Scan for the cell matching the given text and deliver its (x, y) coordinate at center. 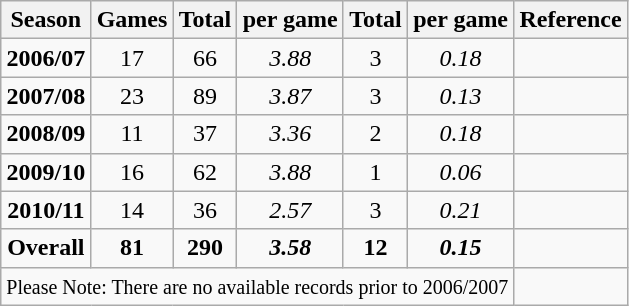
2006/07 (46, 58)
17 (132, 58)
2.57 (290, 210)
16 (132, 172)
2009/10 (46, 172)
36 (205, 210)
2008/09 (46, 134)
Please Note: There are no available records prior to 2006/2007 (258, 286)
14 (132, 210)
66 (205, 58)
62 (205, 172)
2007/08 (46, 96)
0.21 (460, 210)
Season (46, 20)
Overall (46, 248)
2010/11 (46, 210)
Games (132, 20)
2 (375, 134)
1 (375, 172)
Reference (570, 20)
0.06 (460, 172)
89 (205, 96)
290 (205, 248)
37 (205, 134)
23 (132, 96)
0.13 (460, 96)
81 (132, 248)
3.58 (290, 248)
3.87 (290, 96)
3.36 (290, 134)
11 (132, 134)
12 (375, 248)
0.15 (460, 248)
